Locate the cell with the specified text and output its (x, y) center coordinate. 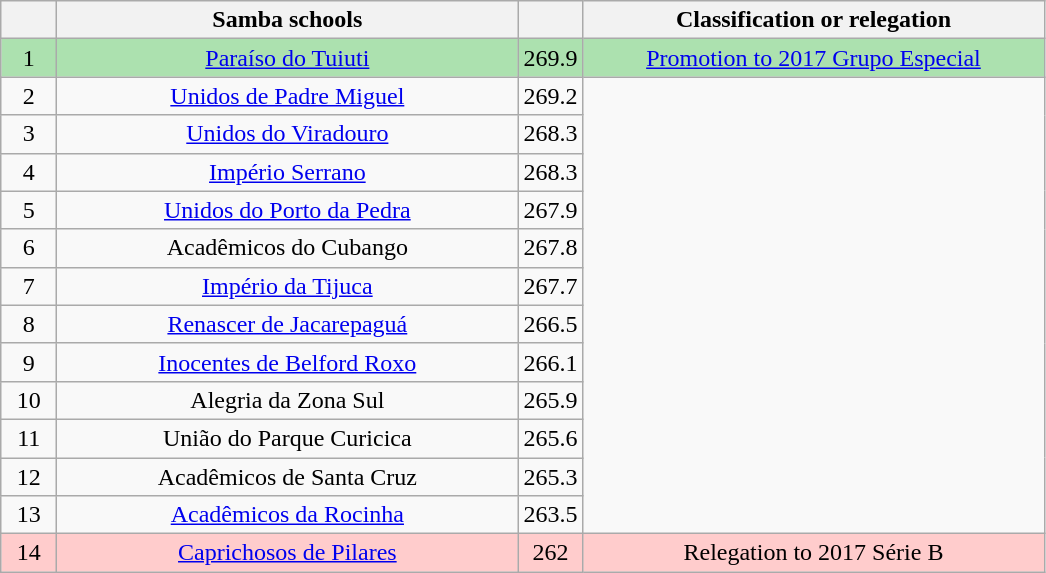
Renascer de Jacarepaguá (288, 324)
4 (29, 172)
13 (29, 515)
6 (29, 248)
1 (29, 58)
5 (29, 210)
Unidos do Viradouro (288, 134)
269.2 (550, 96)
12 (29, 477)
Relegation to 2017 Série B (814, 553)
263.5 (550, 515)
7 (29, 286)
10 (29, 400)
11 (29, 438)
Caprichosos de Pilares (288, 553)
14 (29, 553)
262 (550, 553)
267.9 (550, 210)
Samba schools (288, 20)
Classification or relegation (814, 20)
Império Serrano (288, 172)
265.6 (550, 438)
Unidos de Padre Miguel (288, 96)
Inocentes de Belford Roxo (288, 362)
Acadêmicos de Santa Cruz (288, 477)
Acadêmicos do Cubango (288, 248)
Acadêmicos da Rocinha (288, 515)
Promotion to 2017 Grupo Especial (814, 58)
266.1 (550, 362)
269.9 (550, 58)
266.5 (550, 324)
8 (29, 324)
Paraíso do Tuiuti (288, 58)
Alegria da Zona Sul (288, 400)
2 (29, 96)
Unidos do Porto da Pedra (288, 210)
9 (29, 362)
265.9 (550, 400)
265.3 (550, 477)
267.7 (550, 286)
Império da Tijuca (288, 286)
União do Parque Curicica (288, 438)
3 (29, 134)
267.8 (550, 248)
